Detect which cell encompasses the target text, then output its [x, y] center coordinate. 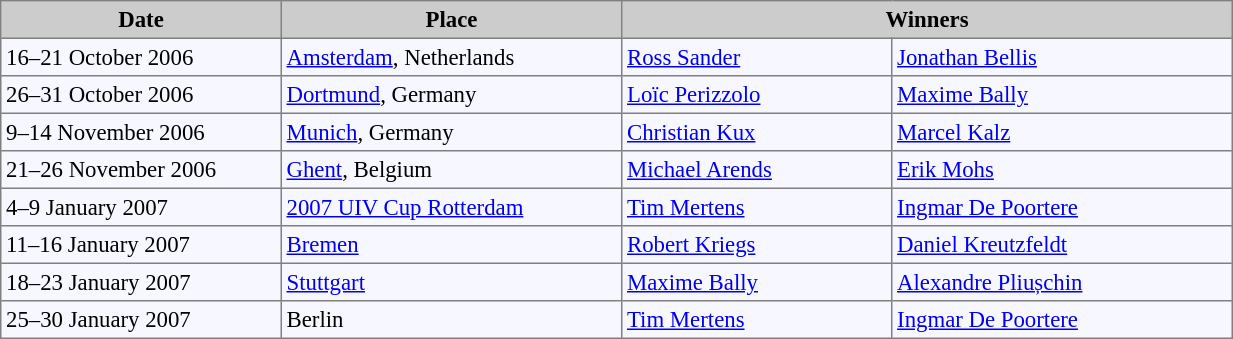
Place [451, 20]
Amsterdam, Netherlands [451, 57]
Bremen [451, 245]
Winners [927, 20]
16–21 October 2006 [141, 57]
Alexandre Pliușchin [1062, 282]
25–30 January 2007 [141, 320]
Erik Mohs [1062, 170]
Munich, Germany [451, 132]
26–31 October 2006 [141, 95]
Ross Sander [757, 57]
Loïc Perizzolo [757, 95]
Berlin [451, 320]
Marcel Kalz [1062, 132]
Date [141, 20]
9–14 November 2006 [141, 132]
Robert Kriegs [757, 245]
Jonathan Bellis [1062, 57]
21–26 November 2006 [141, 170]
11–16 January 2007 [141, 245]
4–9 January 2007 [141, 207]
2007 UIV Cup Rotterdam [451, 207]
18–23 January 2007 [141, 282]
Daniel Kreutzfeldt [1062, 245]
Dortmund, Germany [451, 95]
Ghent, Belgium [451, 170]
Christian Kux [757, 132]
Stuttgart [451, 282]
Michael Arends [757, 170]
